Locate the cell with the specified text and output its [X, Y] center coordinate. 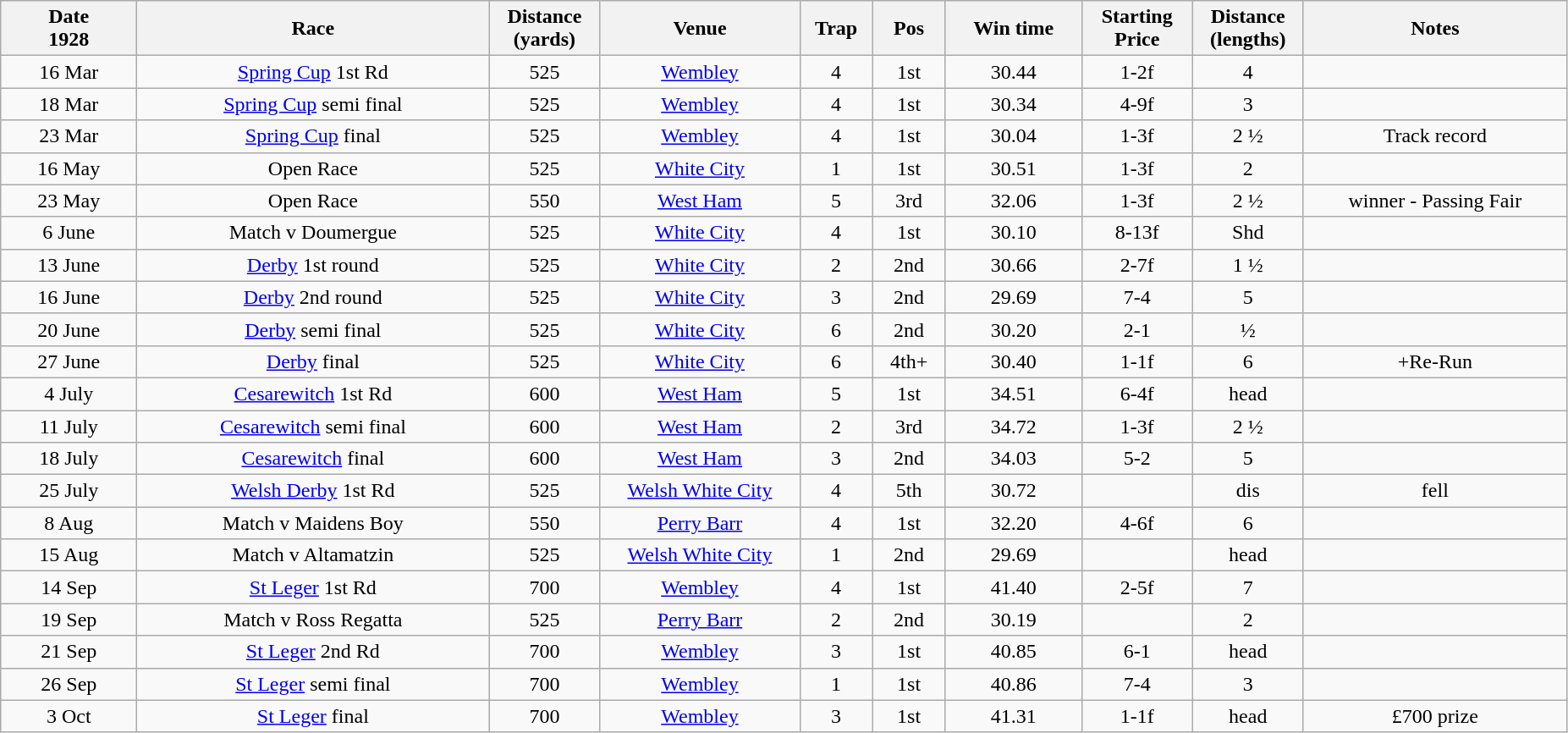
Pos [909, 29]
4-6f [1137, 523]
dis [1247, 491]
Derby 2nd round [313, 297]
fell [1435, 491]
Match v Ross Regatta [313, 620]
Track record [1435, 136]
4th+ [909, 361]
2-1 [1137, 329]
Shd [1247, 233]
winner - Passing Fair [1435, 201]
Trap [836, 29]
30.40 [1014, 361]
£700 prize [1435, 716]
14 Sep [69, 587]
Derby semi final [313, 329]
32.20 [1014, 523]
20 June [69, 329]
30.10 [1014, 233]
32.06 [1014, 201]
Date1928 [69, 29]
Win time [1014, 29]
13 June [69, 265]
23 Mar [69, 136]
Spring Cup semi final [313, 104]
30.34 [1014, 104]
30.72 [1014, 491]
Race [313, 29]
30.19 [1014, 620]
Cesarewitch final [313, 459]
Derby 1st round [313, 265]
15 Aug [69, 555]
St Leger 2nd Rd [313, 652]
27 June [69, 361]
Starting Price [1137, 29]
34.72 [1014, 426]
30.04 [1014, 136]
30.20 [1014, 329]
18 July [69, 459]
19 Sep [69, 620]
16 June [69, 297]
Cesarewitch 1st Rd [313, 394]
7 [1247, 587]
3 Oct [69, 716]
Spring Cup final [313, 136]
25 July [69, 491]
Distance (lengths) [1247, 29]
5th [909, 491]
Cesarewitch semi final [313, 426]
8-13f [1137, 233]
41.40 [1014, 587]
4 July [69, 394]
16 May [69, 168]
+Re-Run [1435, 361]
30.66 [1014, 265]
½ [1247, 329]
40.85 [1014, 652]
1-2f [1137, 72]
16 Mar [69, 72]
34.51 [1014, 394]
40.86 [1014, 684]
30.51 [1014, 168]
2-7f [1137, 265]
St Leger semi final [313, 684]
18 Mar [69, 104]
St Leger final [313, 716]
21 Sep [69, 652]
8 Aug [69, 523]
Welsh Derby 1st Rd [313, 491]
41.31 [1014, 716]
Venue [700, 29]
2-5f [1137, 587]
Derby final [313, 361]
Notes [1435, 29]
4-9f [1137, 104]
30.44 [1014, 72]
11 July [69, 426]
26 Sep [69, 684]
23 May [69, 201]
34.03 [1014, 459]
6 June [69, 233]
5-2 [1137, 459]
1 ½ [1247, 265]
Match v Maidens Boy [313, 523]
6-1 [1137, 652]
Spring Cup 1st Rd [313, 72]
6-4f [1137, 394]
Match v Doumergue [313, 233]
Match v Altamatzin [313, 555]
Distance(yards) [545, 29]
St Leger 1st Rd [313, 587]
